Provide the (x, y) coordinate of the cell's center where the given text is located.  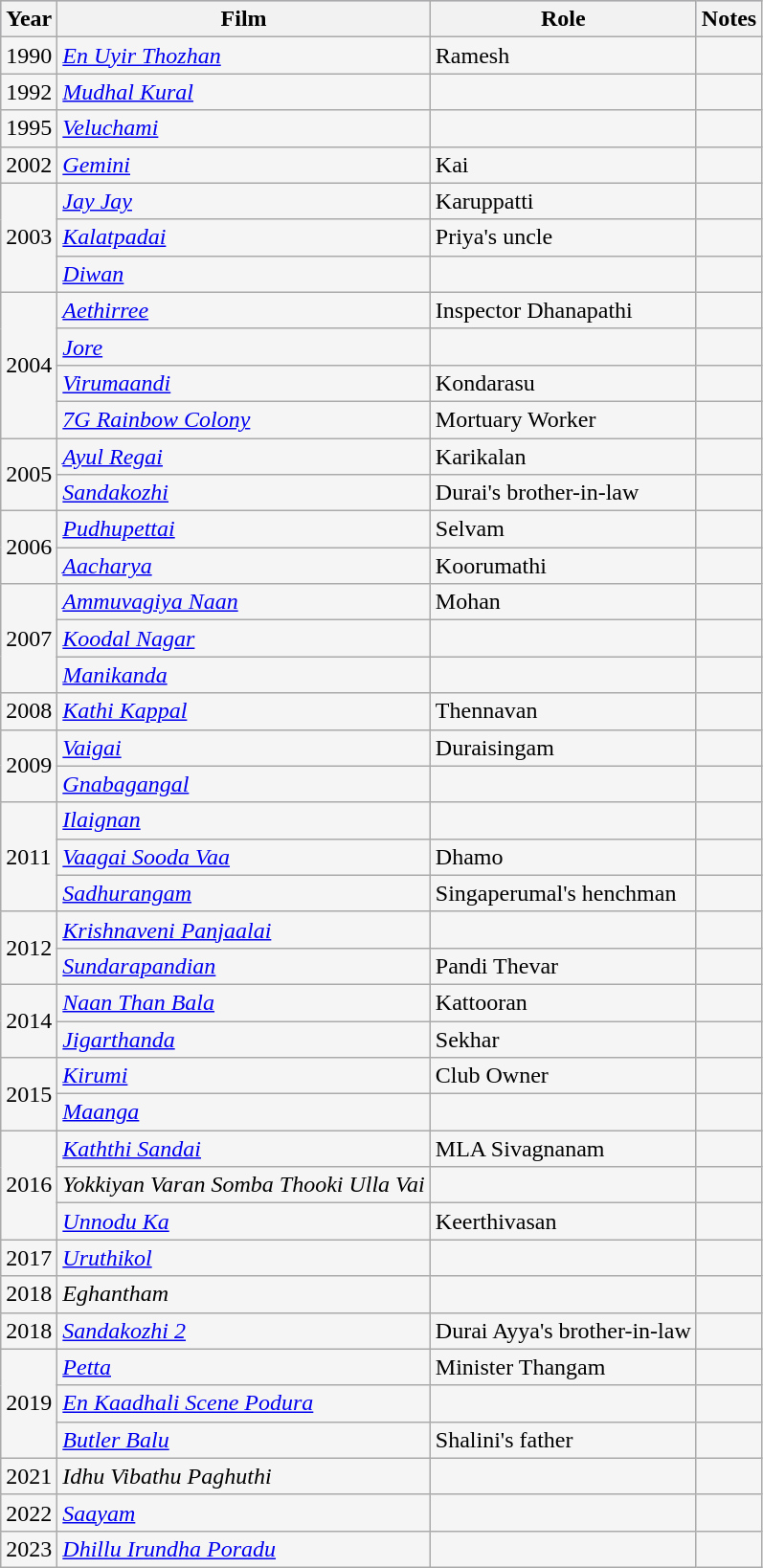
2021 (29, 1476)
Ilaignan (244, 820)
Kattooran (563, 1002)
En Kaadhali Scene Podura (244, 1403)
Pudhupettai (244, 529)
Uruthikol (244, 1258)
Sekhar (563, 1039)
Veluchami (244, 128)
2017 (29, 1258)
Koodal Nagar (244, 638)
Naan Than Bala (244, 1002)
1992 (29, 92)
Aethirree (244, 310)
Ramesh (563, 56)
Manikanda (244, 675)
Gemini (244, 165)
Kai (563, 165)
Film (244, 19)
Dhamo (563, 857)
2023 (29, 1549)
Shalini's father (563, 1440)
Gnabagangal (244, 784)
MLA Sivagnanam (563, 1149)
2014 (29, 1020)
2006 (29, 548)
Priya's uncle (563, 237)
Karikalan (563, 457)
2008 (29, 711)
Selvam (563, 529)
Dhillu Irundha Poradu (244, 1549)
2009 (29, 766)
Diwan (244, 274)
Kalatpadai (244, 237)
Aacharya (244, 566)
Eghantham (244, 1294)
Krishnaveni Panjaalai (244, 930)
7G Rainbow Colony (244, 419)
Butler Balu (244, 1440)
Singaperumal's henchman (563, 893)
1995 (29, 128)
Club Owner (563, 1076)
Keerthivasan (563, 1221)
Year (29, 19)
Yokkiyan Varan Somba Thooki Ulla Vai (244, 1185)
2012 (29, 948)
2022 (29, 1512)
2019 (29, 1403)
Kathi Kappal (244, 711)
Durai's brother-in-law (563, 493)
Mohan (563, 602)
2015 (29, 1094)
Unnodu Ka (244, 1221)
2011 (29, 857)
2016 (29, 1185)
Kirumi (244, 1076)
Kondarasu (563, 383)
Pandi Thevar (563, 966)
Saayam (244, 1512)
2005 (29, 475)
Notes (729, 19)
Jigarthanda (244, 1039)
Petta (244, 1367)
1990 (29, 56)
Kaththi Sandai (244, 1149)
Thennavan (563, 711)
Ayul Regai (244, 457)
Mudhal Kural (244, 92)
Role (563, 19)
2003 (29, 237)
Duraisingam (563, 748)
Jay Jay (244, 201)
2002 (29, 165)
Vaagai Sooda Vaa (244, 857)
Jore (244, 347)
Minister Thangam (563, 1367)
Inspector Dhanapathi (563, 310)
Idhu Vibathu Paghuthi (244, 1476)
Ammuvagiya Naan (244, 602)
Maanga (244, 1112)
Mortuary Worker (563, 419)
Sadhurangam (244, 893)
Sandakozhi 2 (244, 1331)
2004 (29, 365)
En Uyir Thozhan (244, 56)
Virumaandi (244, 383)
Sundarapandian (244, 966)
Durai Ayya's brother-in-law (563, 1331)
Vaigai (244, 748)
Karuppatti (563, 201)
Koorumathi (563, 566)
Sandakozhi (244, 493)
2007 (29, 638)
